Return the [X, Y] coordinate for the center point of the cell that contains the specified text.  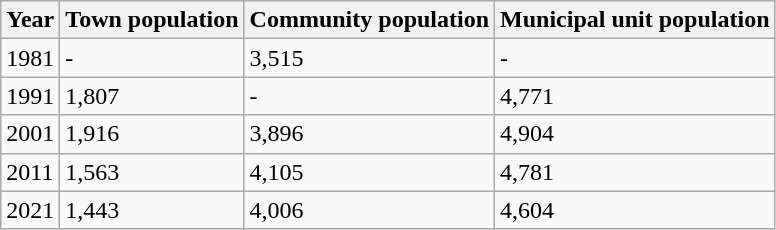
Year [30, 20]
1,563 [152, 172]
4,105 [369, 172]
1991 [30, 96]
Municipal unit population [635, 20]
1,807 [152, 96]
4,781 [635, 172]
4,006 [369, 210]
Town population [152, 20]
Community population [369, 20]
2001 [30, 134]
2021 [30, 210]
4,771 [635, 96]
2011 [30, 172]
4,904 [635, 134]
3,515 [369, 58]
1981 [30, 58]
1,916 [152, 134]
3,896 [369, 134]
1,443 [152, 210]
4,604 [635, 210]
